Provide the (x, y) coordinate of the cell's center where the given text is located.  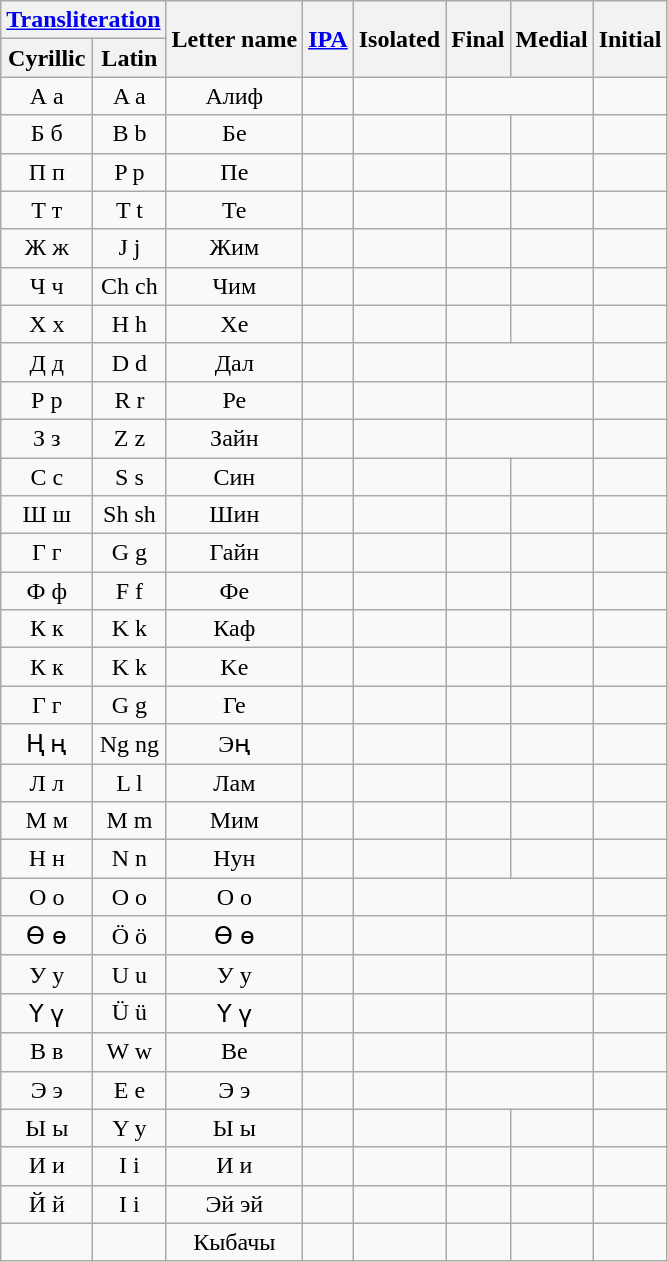
Ü ü (130, 1013)
Final (478, 39)
М м (47, 821)
Latin (130, 58)
Ж ж (47, 248)
Х х (47, 324)
F f (130, 591)
Y y (130, 1128)
Н н (47, 859)
Те (234, 210)
Дал (234, 362)
Medial (552, 39)
M m (130, 821)
IPA (328, 39)
Хе (234, 324)
Нун (234, 859)
Z z (130, 438)
P p (130, 172)
E e (130, 1090)
Чим (234, 286)
T t (130, 210)
L l (130, 783)
Т т (47, 210)
Cyrillic (47, 58)
З з (47, 438)
A a (130, 96)
П п (47, 172)
Ре (234, 400)
Letter name (234, 39)
Ве (234, 1052)
Жим (234, 248)
Д д (47, 362)
Кыбачы (234, 1242)
Ф ф (47, 591)
Лам (234, 783)
Л л (47, 783)
Ш ш (47, 515)
Фе (234, 591)
Sh sh (130, 515)
B b (130, 134)
Ң ң (47, 744)
Гайн (234, 553)
Ng ng (130, 744)
H h (130, 324)
Р р (47, 400)
Син (234, 477)
R r (130, 400)
Ге (234, 705)
J j (130, 248)
U u (130, 974)
N n (130, 859)
D d (130, 362)
Mим (234, 821)
Kе (234, 667)
S s (130, 477)
Ö ö (130, 936)
В в (47, 1052)
С с (47, 477)
Й й (47, 1204)
Алиф (234, 96)
Transliteration (84, 20)
Эй эй (234, 1204)
Ч ч (47, 286)
О о (47, 897)
Isolated (399, 39)
Зайн (234, 438)
W w (130, 1052)
А а (47, 96)
Пе (234, 172)
Ch ch (130, 286)
Б б (47, 134)
Каф (234, 629)
Эң (234, 744)
Бе (234, 134)
Initial (630, 39)
Шин (234, 515)
